Detect which cell encompasses the target text, then output its (X, Y) center coordinate. 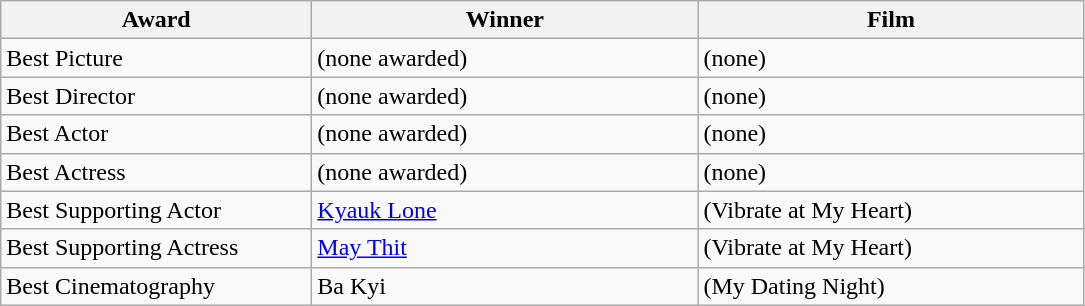
Best Cinematography (156, 286)
Film (891, 20)
Ba Kyi (505, 286)
Award (156, 20)
Best Supporting Actress (156, 248)
Best Director (156, 96)
Best Actress (156, 172)
May Thit (505, 248)
Best Actor (156, 134)
Winner (505, 20)
Kyauk Lone (505, 210)
Best Supporting Actor (156, 210)
Best Picture (156, 58)
(My Dating Night) (891, 286)
